For the text-containing cell, return its midpoint in (x, y) coordinate format. 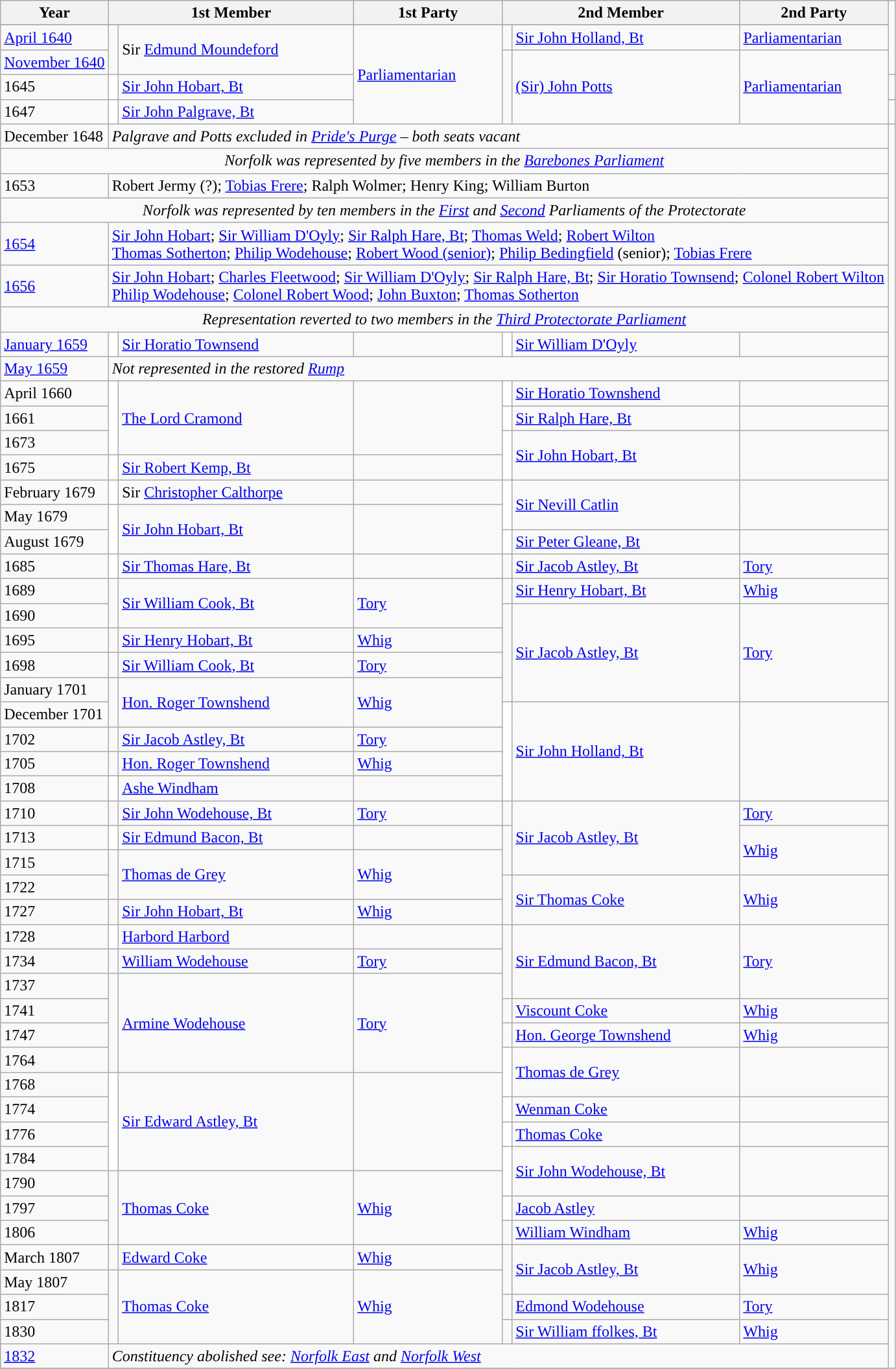
Edward Coke (236, 1257)
Sir Edmund Moundeford (236, 50)
April 1660 (54, 394)
1710 (54, 813)
Sir Robert Kemp, Bt (236, 468)
Robert Jermy (?); Tobias Frere; Ralph Wolmer; Henry King; William Burton (498, 185)
1645 (54, 87)
1741 (54, 1010)
Sir Thomas Coke (626, 899)
2nd Party (814, 13)
1675 (54, 468)
Sir Horatio Townshend (626, 394)
1656 (54, 285)
1817 (54, 1307)
1806 (54, 1233)
Hon. George Townshend (626, 1035)
1784 (54, 1159)
Sir Nevill Catlin (626, 505)
1695 (54, 640)
May 1659 (54, 369)
1702 (54, 739)
1647 (54, 112)
December 1648 (54, 136)
Sir John Palgrave, Bt (236, 112)
1715 (54, 863)
William Windham (626, 1233)
1727 (54, 912)
1790 (54, 1184)
Ashe Windham (236, 789)
1747 (54, 1035)
Palgrave and Potts excluded in Pride's Purge – both seats vacant (498, 136)
Sir William ffolkes, Bt (626, 1331)
1st Member (231, 13)
Harbord Harbord (236, 936)
May 1679 (54, 517)
Year (54, 13)
1774 (54, 1109)
1713 (54, 838)
1685 (54, 566)
Jacob Astley (626, 1208)
Armine Wodehouse (236, 1023)
1722 (54, 887)
April 1640 (54, 38)
1698 (54, 665)
1689 (54, 591)
January 1701 (54, 689)
1653 (54, 185)
Not represented in the restored Rump (498, 369)
Sir William D'Oyly (626, 344)
1705 (54, 764)
1830 (54, 1331)
January 1659 (54, 344)
1654 (54, 244)
1st Party (428, 13)
2nd Member (621, 13)
(Sir) John Potts (626, 87)
Sir Edward Astley, Bt (236, 1121)
Sir Thomas Hare, Bt (236, 566)
Sir Horatio Townsend (236, 344)
May 1807 (54, 1282)
1764 (54, 1060)
Representation reverted to two members in the Third Protectorate Parliament (445, 319)
February 1679 (54, 492)
Edmond Wodehouse (626, 1307)
Viscount Coke (626, 1010)
Norfolk was represented by ten members in the First and Second Parliaments of the Protectorate (445, 210)
Sir Ralph Hare, Bt (626, 418)
March 1807 (54, 1257)
1708 (54, 789)
1768 (54, 1084)
1737 (54, 986)
The Lord Cramond (236, 418)
November 1640 (54, 62)
1690 (54, 615)
Wenman Coke (626, 1109)
Constituency abolished see: Norfolk East and Norfolk West (498, 1356)
Sir Peter Gleane, Bt (626, 542)
1728 (54, 936)
1797 (54, 1208)
1832 (54, 1356)
1673 (54, 443)
1734 (54, 961)
Sir Christopher Calthorpe (236, 492)
August 1679 (54, 542)
1776 (54, 1134)
Norfolk was represented by five members in the Barebones Parliament (445, 161)
1661 (54, 418)
December 1701 (54, 714)
William Wodehouse (236, 961)
